Identify which cell holds the provided text, then report its (x, y) central coordinate. 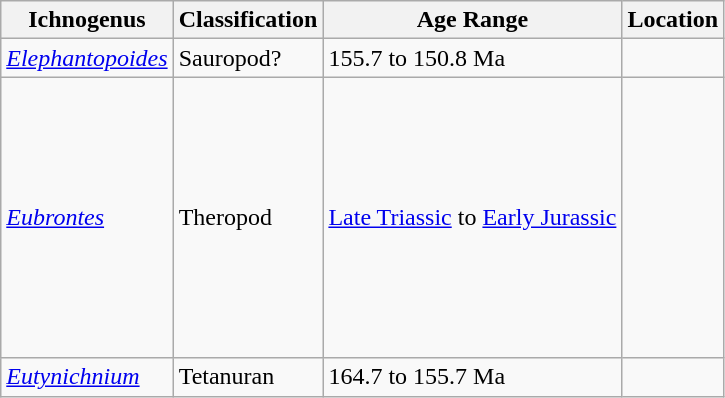
Sauropod? (248, 58)
Elephantopoides (87, 58)
Location (673, 20)
Tetanuran (248, 377)
Eubrontes (87, 218)
Ichnogenus (87, 20)
Late Triassic to Early Jurassic (472, 218)
Theropod (248, 218)
Classification (248, 20)
155.7 to 150.8 Ma (472, 58)
Eutynichnium (87, 377)
164.7 to 155.7 Ma (472, 377)
Age Range (472, 20)
